Return the [x, y] coordinate for the center point of the cell that contains the specified text.  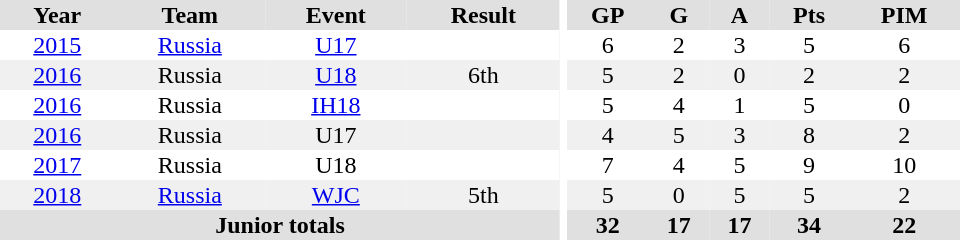
34 [810, 225]
GP [608, 15]
Pts [810, 15]
5th [484, 195]
2015 [58, 45]
22 [904, 225]
2017 [58, 165]
Year [58, 15]
IH18 [336, 105]
1 [740, 105]
Junior totals [280, 225]
WJC [336, 195]
Event [336, 15]
G [678, 15]
32 [608, 225]
8 [810, 135]
9 [810, 165]
A [740, 15]
10 [904, 165]
7 [608, 165]
PIM [904, 15]
6th [484, 75]
Result [484, 15]
2018 [58, 195]
Team [190, 15]
